Find where the given text appears and provide that cell's center as (x, y) coordinate. 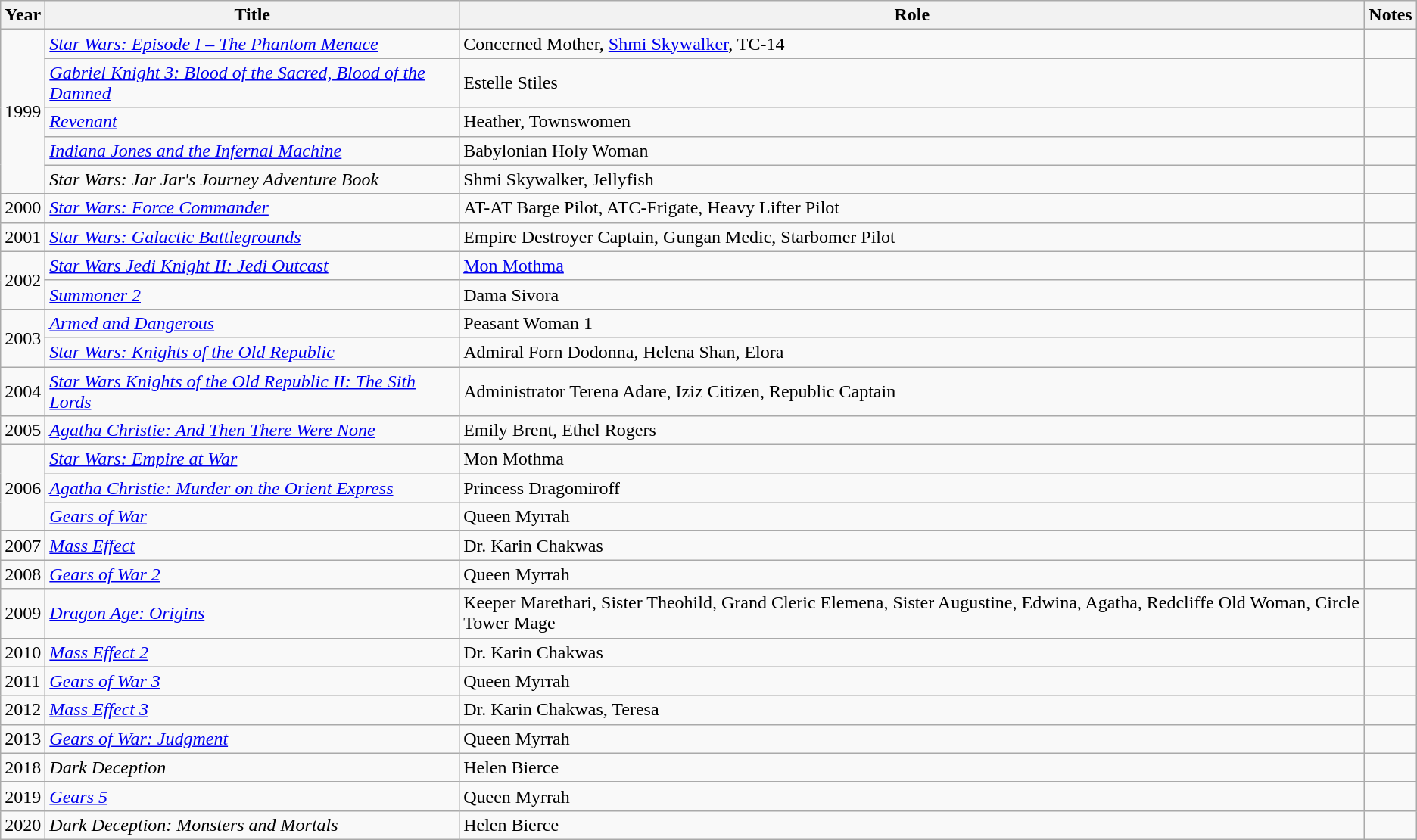
Agatha Christie: Murder on the Orient Express (253, 488)
2001 (23, 237)
Armed and Dangerous (253, 323)
Star Wars: Force Commander (253, 208)
2007 (23, 546)
Star Wars Jedi Knight II: Jedi Outcast (253, 266)
Peasant Woman 1 (912, 323)
Star Wars: Knights of the Old Republic (253, 352)
Mass Effect (253, 546)
2009 (23, 613)
2020 (23, 825)
Star Wars: Episode I – The Phantom Menace (253, 44)
Babylonian Holy Woman (912, 151)
Shmi Skywalker, Jellyfish (912, 179)
AT-AT Barge Pilot, ATC-Frigate, Heavy Lifter Pilot (912, 208)
Princess Dragomiroff (912, 488)
2000 (23, 208)
1999 (23, 112)
Gabriel Knight 3: Blood of the Sacred, Blood of the Damned (253, 83)
2018 (23, 767)
Gears of War 2 (253, 574)
Keeper Marethari, Sister Theohild, Grand Cleric Elemena, Sister Augustine, Edwina, Agatha, Redcliffe Old Woman, Circle Tower Mage (912, 613)
2012 (23, 710)
Empire Destroyer Captain, Gungan Medic, Starbomer Pilot (912, 237)
Star Wars: Jar Jar's Journey Adventure Book (253, 179)
2005 (23, 431)
2013 (23, 739)
Summoner 2 (253, 294)
Dama Sivora (912, 294)
Heather, Townswomen (912, 122)
Dark Deception: Monsters and Mortals (253, 825)
2006 (23, 488)
Title (253, 15)
Emily Brent, Ethel Rogers (912, 431)
2019 (23, 796)
2002 (23, 280)
Star Wars Knights of the Old Republic II: The Sith Lords (253, 390)
Administrator Terena Adare, Iziz Citizen, Republic Captain (912, 390)
Indiana Jones and the Infernal Machine (253, 151)
Dragon Age: Origins (253, 613)
Concerned Mother, Shmi Skywalker, TC-14 (912, 44)
Mass Effect 2 (253, 652)
Star Wars: Empire at War (253, 459)
Admiral Forn Dodonna, Helena Shan, Elora (912, 352)
Dr. Karin Chakwas, Teresa (912, 710)
Notes (1391, 15)
2008 (23, 574)
Mass Effect 3 (253, 710)
2011 (23, 681)
Gears 5 (253, 796)
Star Wars: Galactic Battlegrounds (253, 237)
Revenant (253, 122)
Dark Deception (253, 767)
2004 (23, 390)
Agatha Christie: And Then There Were None (253, 431)
Estelle Stiles (912, 83)
2010 (23, 652)
Role (912, 15)
Year (23, 15)
Gears of War (253, 517)
Gears of War: Judgment (253, 739)
Gears of War 3 (253, 681)
2003 (23, 338)
